Capture the cell that displays the provided text and extract its (x, y) central coordinate. 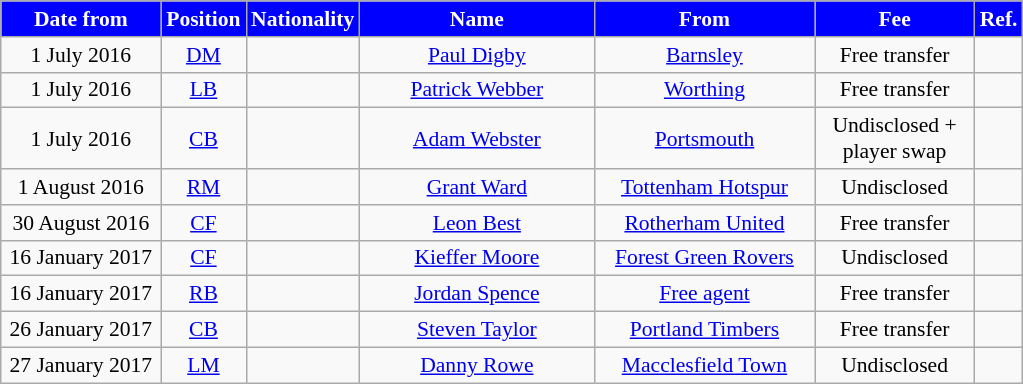
Patrick Webber (476, 90)
Undisclosed + player swap (895, 138)
Kieffer Moore (476, 258)
Fee (895, 19)
Tottenham Hotspur (704, 187)
Position (204, 19)
From (704, 19)
Leon Best (476, 223)
Rotherham United (704, 223)
Name (476, 19)
Macclesfield Town (704, 365)
26 January 2017 (81, 330)
1 August 2016 (81, 187)
Steven Taylor (476, 330)
Portland Timbers (704, 330)
Ref. (999, 19)
Danny Rowe (476, 365)
Worthing (704, 90)
LM (204, 365)
27 January 2017 (81, 365)
Forest Green Rovers (704, 258)
Adam Webster (476, 138)
Nationality (302, 19)
Barnsley (704, 55)
RB (204, 294)
Portsmouth (704, 138)
Paul Digby (476, 55)
Jordan Spence (476, 294)
Free agent (704, 294)
RM (204, 187)
Date from (81, 19)
DM (204, 55)
LB (204, 90)
Grant Ward (476, 187)
30 August 2016 (81, 223)
